Return the (x, y) coordinate for the center point of the cell that contains the specified text.  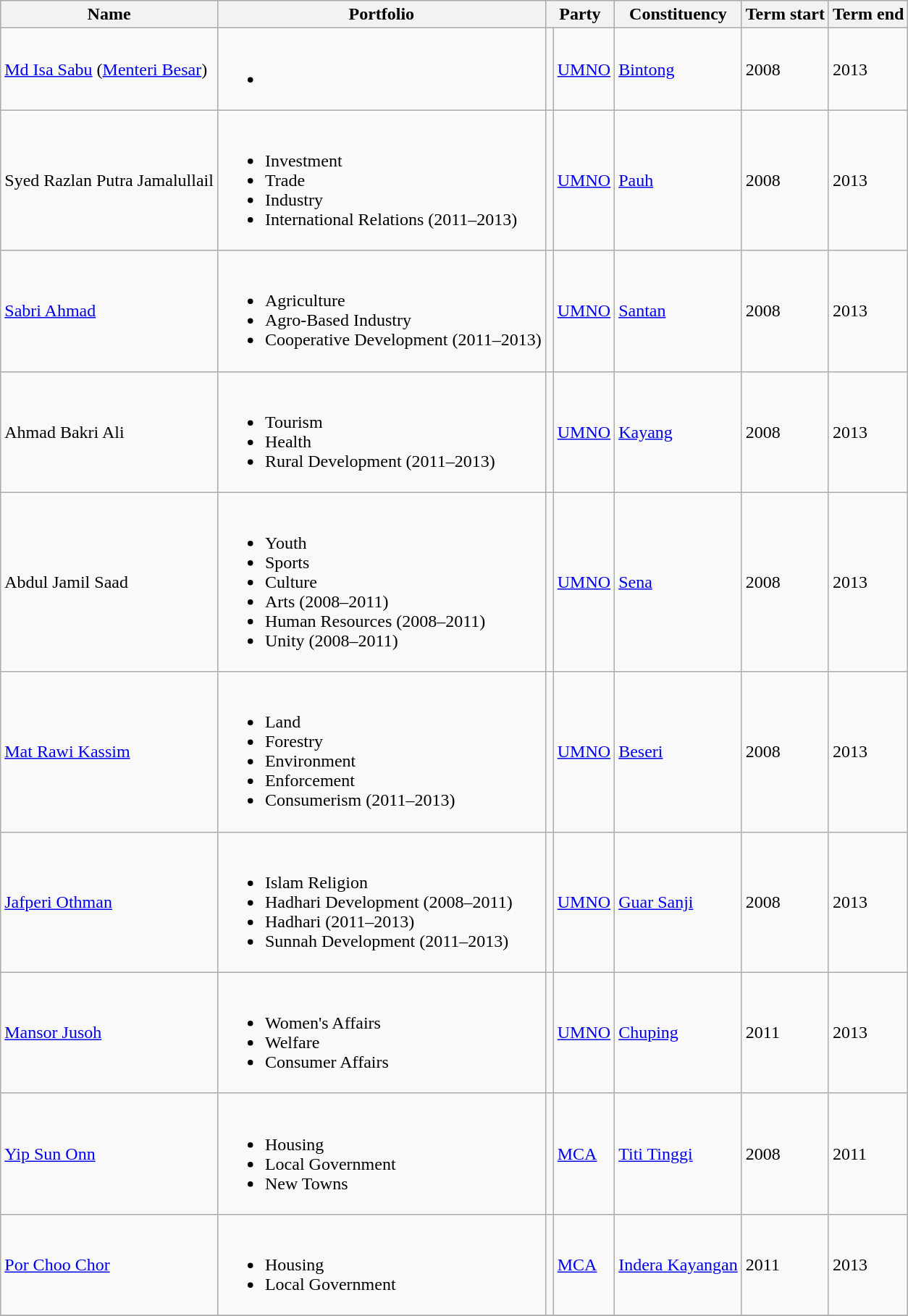
Beseri (678, 751)
Term start (785, 14)
Party (579, 14)
Md Isa Sabu (Menteri Besar) (109, 69)
Name (109, 14)
Santan (678, 311)
LandForestryEnvironmentEnforcementConsumerism (2011–2013) (381, 751)
AgricultureAgro-Based IndustryCooperative Development (2011–2013) (381, 311)
TourismHealthRural Development (2011–2013) (381, 431)
HousingLocal GovernmentNew Towns (381, 1154)
InvestmentTradeIndustryInternational Relations (2011–2013) (381, 180)
Mansor Jusoh (109, 1032)
Islam ReligionHadhari Development (2008–2011)Hadhari (2011–2013)Sunnah Development (2011–2013) (381, 902)
Pauh (678, 180)
Indera Kayangan (678, 1265)
Sabri Ahmad (109, 311)
Abdul Jamil Saad (109, 582)
Guar Sanji (678, 902)
Titi Tinggi (678, 1154)
Por Choo Chor (109, 1265)
Term end (868, 14)
Sena (678, 582)
Portfolio (381, 14)
Women's AffairsWelfareConsumer Affairs (381, 1032)
Jafperi Othman (109, 902)
HousingLocal Government (381, 1265)
Kayang (678, 431)
Constituency (678, 14)
Ahmad Bakri Ali (109, 431)
Bintong (678, 69)
Syed Razlan Putra Jamalullail (109, 180)
YouthSportsCultureArts (2008–2011)Human Resources (2008–2011)Unity (2008–2011) (381, 582)
Chuping (678, 1032)
Yip Sun Onn (109, 1154)
Mat Rawi Kassim (109, 751)
